Return the [x, y] coordinate for the center point of the cell that contains the specified text.  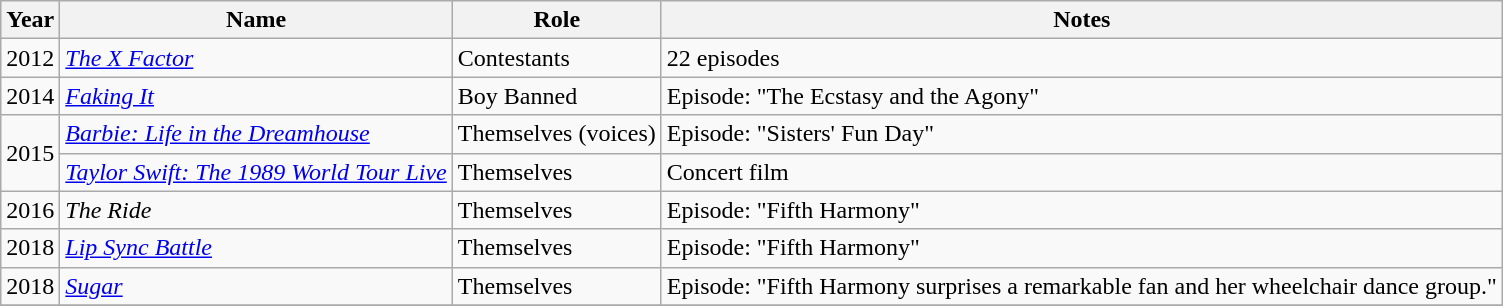
Themselves (voices) [556, 134]
Barbie: Life in the Dreamhouse [256, 134]
Contestants [556, 58]
Episode: "Sisters' Fun Day" [1082, 134]
Sugar [256, 286]
2014 [30, 96]
2012 [30, 58]
Concert film [1082, 172]
22 episodes [1082, 58]
Boy Banned [556, 96]
Notes [1082, 20]
2016 [30, 210]
Faking It [256, 96]
Role [556, 20]
2015 [30, 153]
Lip Sync Battle [256, 248]
Taylor Swift: The 1989 World Tour Live [256, 172]
Year [30, 20]
Episode: "Fifth Harmony surprises a remarkable fan and her wheelchair dance group." [1082, 286]
Episode: "The Ecstasy and the Agony" [1082, 96]
Name [256, 20]
The X Factor [256, 58]
The Ride [256, 210]
